Return the (x, y) coordinate for the center point of the cell that contains the specified text.  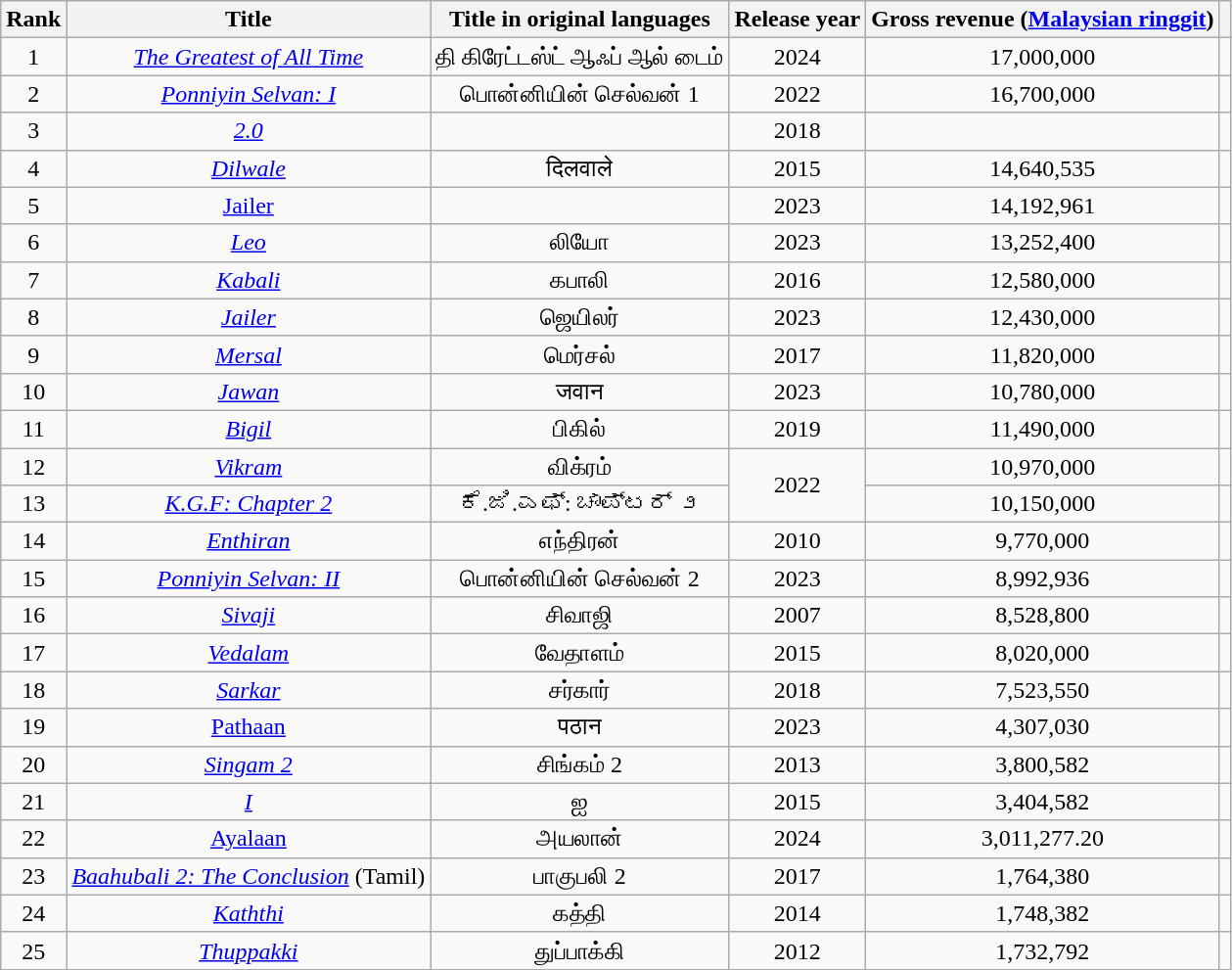
1,764,380 (1043, 876)
11,820,000 (1043, 354)
Sarkar (249, 690)
8,992,936 (1043, 578)
19 (33, 727)
Baahubali 2: The Conclusion (Tamil) (249, 876)
2010 (798, 541)
8 (33, 317)
Title in original languages (579, 20)
பாகுபலி 2 (579, 876)
10,780,000 (1043, 392)
கத்தி (579, 913)
8,528,800 (1043, 616)
Mersal (249, 354)
7,523,550 (1043, 690)
25 (33, 950)
18 (33, 690)
9 (33, 354)
24 (33, 913)
Enthiran (249, 541)
2.0 (249, 131)
जवान (579, 392)
17 (33, 653)
1,748,382 (1043, 913)
10 (33, 392)
Release year (798, 20)
5 (33, 206)
சிவாஜி (579, 616)
2012 (798, 950)
Gross revenue (Malaysian ringgit) (1043, 20)
சிங்கம் 2 (579, 764)
17,000,000 (1043, 57)
4 (33, 168)
21 (33, 802)
8,020,000 (1043, 653)
13 (33, 504)
ಕೆ.ಜಿ.ಎಫ್: ಚಾಪ್ಟರ್ ೨ (579, 504)
Ponniyin Selvan: II (249, 578)
Jawan (249, 392)
தி கிரேட்டஸ்ட் ஆஃப் ஆல் டைம் (579, 57)
Title (249, 20)
Ayalaan (249, 839)
1,732,792 (1043, 950)
9,770,000 (1043, 541)
The Greatest of All Time (249, 57)
10,970,000 (1043, 467)
14,640,535 (1043, 168)
15 (33, 578)
23 (33, 876)
Thuppakki (249, 950)
दिलवाले (579, 168)
12,580,000 (1043, 280)
அயலான் (579, 839)
1 (33, 57)
Bigil (249, 429)
16 (33, 616)
பொன்னியின் செல்வன் 1 (579, 94)
Dilwale (249, 168)
துப்பாக்கி (579, 950)
2016 (798, 280)
3 (33, 131)
மெர்சல் (579, 354)
கபாலி (579, 280)
Rank (33, 20)
2 (33, 94)
விக்ரம் (579, 467)
पठान (579, 727)
பிகில் (579, 429)
13,252,400 (1043, 243)
3,011,277.20 (1043, 839)
எந்திரன் (579, 541)
10,150,000 (1043, 504)
K.G.F: Chapter 2 (249, 504)
Singam 2 (249, 764)
2014 (798, 913)
I (249, 802)
Vedalam (249, 653)
வேதாளம் (579, 653)
12,430,000 (1043, 317)
7 (33, 280)
16,700,000 (1043, 94)
2013 (798, 764)
20 (33, 764)
Leo (249, 243)
பொன்னியின் செல்வன் 2 (579, 578)
4,307,030 (1043, 727)
சர்கார் (579, 690)
11,490,000 (1043, 429)
Ponniyin Selvan: I (249, 94)
3,404,582 (1043, 802)
12 (33, 467)
Vikram (249, 467)
ஐ (579, 802)
22 (33, 839)
11 (33, 429)
Sivaji (249, 616)
லியோ (579, 243)
Kabali (249, 280)
6 (33, 243)
Pathaan (249, 727)
2007 (798, 616)
Kaththi (249, 913)
ஜெயிலர் (579, 317)
14,192,961 (1043, 206)
14 (33, 541)
2019 (798, 429)
3,800,582 (1043, 764)
